Detect which cell encompasses the target text, then output its [x, y] center coordinate. 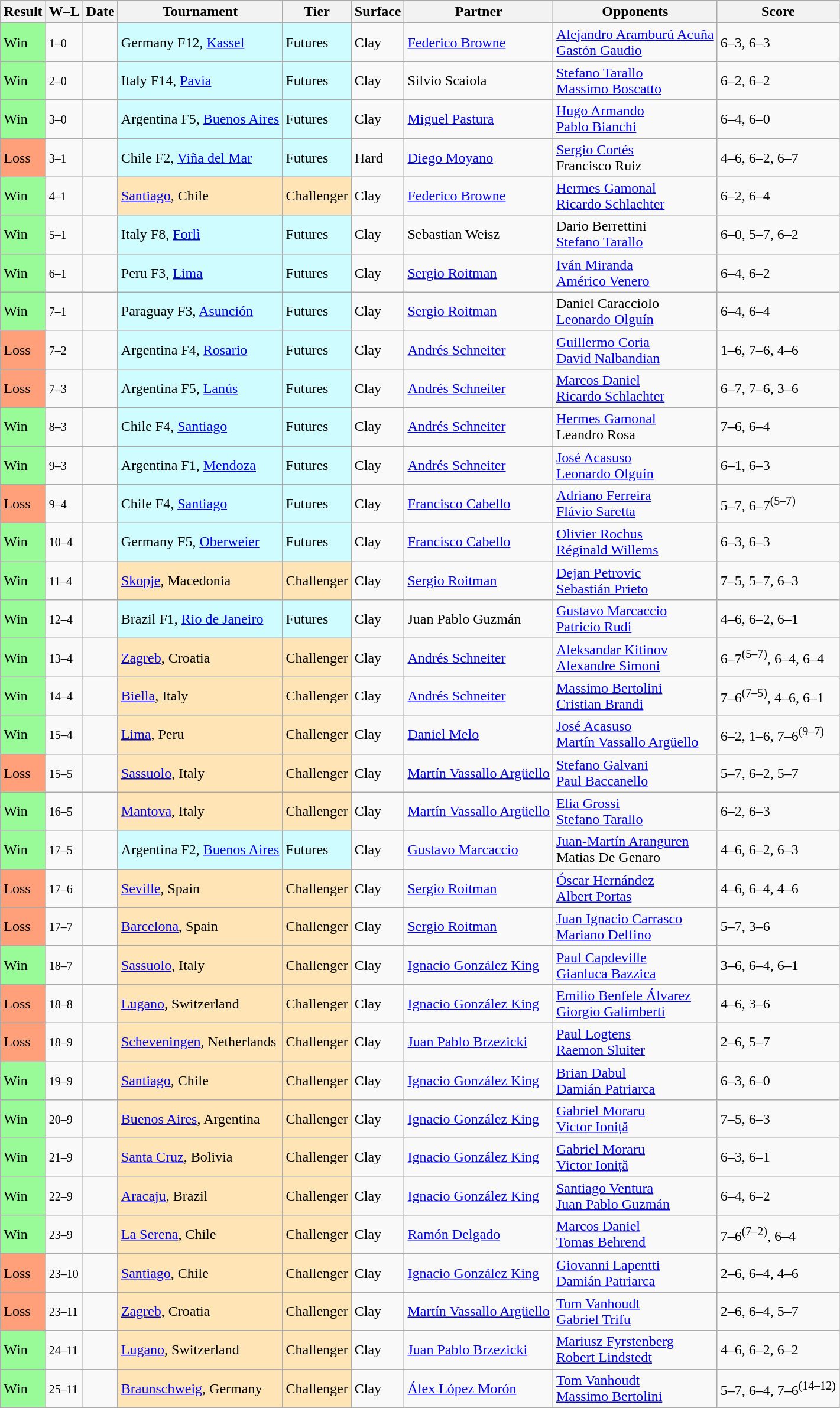
Germany F5, Oberweier [200, 543]
16–5 [64, 811]
1–6, 7–6, 4–6 [778, 350]
Daniel Caracciolo Leonardo Olguín [635, 311]
Gustavo Marcaccio [479, 850]
23–9 [64, 1234]
Marcos Daniel Ricardo Schlachter [635, 388]
3–6, 6–4, 6–1 [778, 965]
6–3, 6–0 [778, 1081]
3–1 [64, 157]
6–4, 6–0 [778, 119]
Paraguay F3, Asunción [200, 311]
6–1, 6–3 [778, 465]
Argentina F2, Buenos Aires [200, 850]
Olivier Rochus Réginald Willems [635, 543]
Peru F3, Lima [200, 273]
22–9 [64, 1196]
Gustavo Marcaccio Patricio Rudi [635, 619]
Iván Miranda Américo Venero [635, 273]
25–11 [64, 1388]
Stefano Galvani Paul Baccanello [635, 773]
Juan-Martín Aranguren Matias De Genaro [635, 850]
10–4 [64, 543]
2–6, 6–4, 5–7 [778, 1311]
17–6 [64, 888]
Marcos Daniel Tomas Behrend [635, 1234]
5–7, 6–7(5–7) [778, 504]
7–6(7–5), 4–6, 6–1 [778, 696]
Sergio Cortés Francisco Ruiz [635, 157]
4–6, 6–2, 6–2 [778, 1350]
1–0 [64, 43]
15–5 [64, 773]
6–7(5–7), 6–4, 6–4 [778, 657]
Stefano Tarallo Massimo Boscatto [635, 80]
Surface [378, 12]
Barcelona, Spain [200, 927]
6–3, 6–1 [778, 1157]
Santa Cruz, Bolivia [200, 1157]
Lima, Peru [200, 734]
Dejan Petrovic Sebastián Prieto [635, 580]
Silvio Scaiola [479, 80]
24–11 [64, 1350]
Aracaju, Brazil [200, 1196]
7–6, 6–4 [778, 427]
2–6, 6–4, 4–6 [778, 1273]
Paul Capdeville Gianluca Bazzica [635, 965]
Tournament [200, 12]
Guillermo Coria David Nalbandian [635, 350]
Dario Berrettini Stefano Tarallo [635, 234]
13–4 [64, 657]
Opponents [635, 12]
Ramón Delgado [479, 1234]
Mantova, Italy [200, 811]
Álex López Morón [479, 1388]
Germany F12, Kassel [200, 43]
15–4 [64, 734]
4–6, 6–2, 6–1 [778, 619]
18–7 [64, 965]
Alejandro Aramburú Acuña Gastón Gaudio [635, 43]
3–0 [64, 119]
5–7, 3–6 [778, 927]
Emilio Benfele Álvarez Giorgio Galimberti [635, 1004]
Argentina F4, Rosario [200, 350]
Mariusz Fyrstenberg Robert Lindstedt [635, 1350]
6–2, 6–3 [778, 811]
Tier [317, 12]
7–1 [64, 311]
4–6, 6–4, 4–6 [778, 888]
Daniel Melo [479, 734]
José Acasuso Leonardo Olguín [635, 465]
Hermes Gamonal Leandro Rosa [635, 427]
9–4 [64, 504]
Italy F8, Forlì [200, 234]
Skopje, Macedonia [200, 580]
Date [100, 12]
4–6, 6–2, 6–3 [778, 850]
Buenos Aires, Argentina [200, 1120]
5–7, 6–2, 5–7 [778, 773]
18–9 [64, 1042]
19–9 [64, 1081]
6–4, 6–4 [778, 311]
Italy F14, Pavia [200, 80]
8–3 [64, 427]
Sebastian Weisz [479, 234]
Aleksandar Kitinov Alexandre Simoni [635, 657]
Tom Vanhoudt Gabriel Trifu [635, 1311]
20–9 [64, 1120]
Brazil F1, Rio de Janeiro [200, 619]
Argentina F1, Mendoza [200, 465]
José Acasuso Martín Vassallo Argüello [635, 734]
Hugo Armando Pablo Bianchi [635, 119]
Adriano Ferreira Flávio Saretta [635, 504]
Tom Vanhoudt Massimo Bertolini [635, 1388]
Chile F2, Viña del Mar [200, 157]
Partner [479, 12]
Juan Ignacio Carrasco Mariano Delfino [635, 927]
11–4 [64, 580]
21–9 [64, 1157]
Argentina F5, Buenos Aires [200, 119]
14–4 [64, 696]
6–0, 5–7, 6–2 [778, 234]
4–6, 6–2, 6–7 [778, 157]
Óscar Hernández Albert Portas [635, 888]
Hermes Gamonal Ricardo Schlachter [635, 196]
9–3 [64, 465]
Massimo Bertolini Cristian Brandi [635, 696]
Score [778, 12]
4–1 [64, 196]
Diego Moyano [479, 157]
18–8 [64, 1004]
23–10 [64, 1273]
5–1 [64, 234]
Elia Grossi Stefano Tarallo [635, 811]
7–6(7–2), 6–4 [778, 1234]
2–6, 5–7 [778, 1042]
4–6, 3–6 [778, 1004]
6–2, 1–6, 7–6(9–7) [778, 734]
Scheveningen, Netherlands [200, 1042]
17–5 [64, 850]
Santiago Ventura Juan Pablo Guzmán [635, 1196]
W–L [64, 12]
6–2, 6–2 [778, 80]
Juan Pablo Guzmán [479, 619]
6–7, 7–6, 3–6 [778, 388]
17–7 [64, 927]
7–5, 6–3 [778, 1120]
5–7, 6–4, 7–6(14–12) [778, 1388]
6–1 [64, 273]
La Serena, Chile [200, 1234]
Seville, Spain [200, 888]
7–2 [64, 350]
Giovanni Lapentti Damián Patriarca [635, 1273]
Result [23, 12]
12–4 [64, 619]
23–11 [64, 1311]
Braunschweig, Germany [200, 1388]
2–0 [64, 80]
Biella, Italy [200, 696]
Brian Dabul Damián Patriarca [635, 1081]
Paul Logtens Raemon Sluiter [635, 1042]
7–3 [64, 388]
Argentina F5, Lanús [200, 388]
6–2, 6–4 [778, 196]
Hard [378, 157]
7–5, 5–7, 6–3 [778, 580]
Miguel Pastura [479, 119]
